Identify which cell holds the provided text, then report its (X, Y) central coordinate. 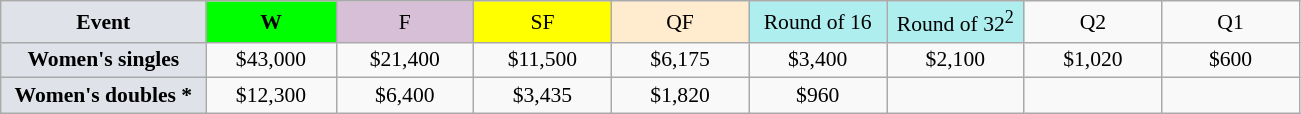
Round of 322 (955, 22)
Q2 (1093, 22)
$43,000 (271, 60)
$3,435 (543, 96)
$3,400 (818, 60)
$1,820 (680, 96)
$600 (1231, 60)
$12,300 (271, 96)
Q1 (1231, 22)
Women's singles (104, 60)
$960 (818, 96)
$2,100 (955, 60)
$21,400 (405, 60)
$11,500 (543, 60)
Round of 16 (818, 22)
QF (680, 22)
SF (543, 22)
Women's doubles * (104, 96)
$6,400 (405, 96)
$6,175 (680, 60)
F (405, 22)
$1,020 (1093, 60)
W (271, 22)
Event (104, 22)
